Output the (x, y) coordinate of the center of the cell containing the given text.  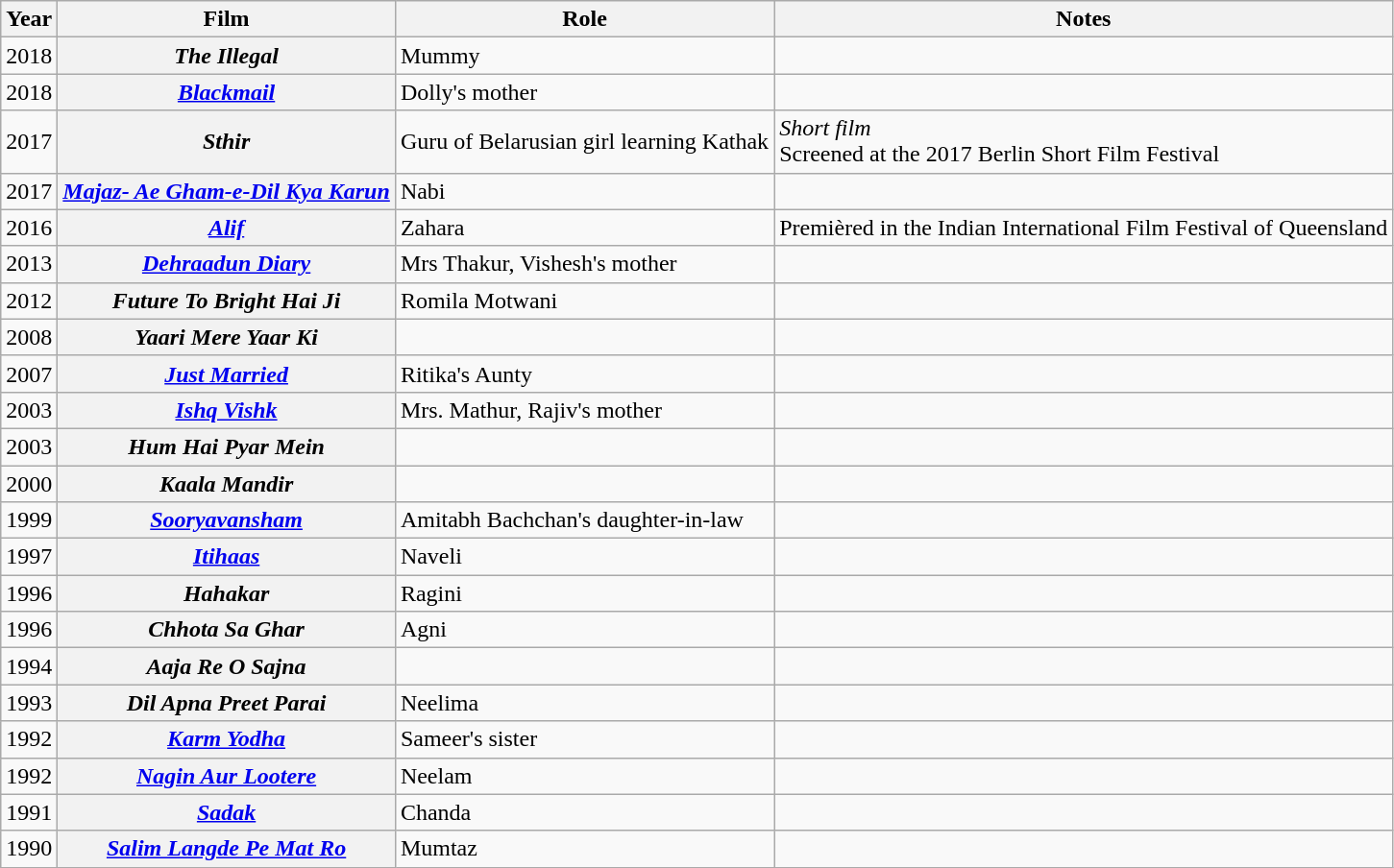
Mummy (584, 56)
1997 (29, 557)
Majaz- Ae Gham-e-Dil Kya Karun (227, 191)
1999 (29, 520)
1993 (29, 703)
2008 (29, 337)
2000 (29, 483)
Dolly's mother (584, 92)
Ritika's Aunty (584, 374)
Amitabh Bachchan's daughter-in-law (584, 520)
Naveli (584, 557)
Blackmail (227, 92)
Future To Bright Hai Ji (227, 301)
2007 (29, 374)
1994 (29, 666)
Salim Langde Pe Mat Ro (227, 849)
Ishq Vishk (227, 410)
Zahara (584, 228)
Dil Apna Preet Parai (227, 703)
Guru of Belarusian girl learning Kathak (584, 142)
Nagin Aur Lootere (227, 776)
Sadak (227, 812)
Hahakar (227, 593)
Mumtaz (584, 849)
1990 (29, 849)
Role (584, 19)
Film (227, 19)
Yaari Mere Yaar Ki (227, 337)
2013 (29, 264)
Ragini (584, 593)
Hum Hai Pyar Mein (227, 446)
Sthir (227, 142)
The Illegal (227, 56)
2016 (29, 228)
Chanda (584, 812)
Dehraadun Diary (227, 264)
Kaala Mandir (227, 483)
Neelima (584, 703)
Notes (1084, 19)
2012 (29, 301)
Year (29, 19)
Karm Yodha (227, 739)
Chhota Sa Ghar (227, 630)
1991 (29, 812)
Sooryavansham (227, 520)
Mrs. Mathur, Rajiv's mother (584, 410)
Aaja Re O Sajna (227, 666)
Nabi (584, 191)
Short filmScreened at the 2017 Berlin Short Film Festival (1084, 142)
Just Married (227, 374)
Mrs Thakur, Vishesh's mother (584, 264)
Itihaas (227, 557)
Romila Motwani (584, 301)
Premièred in the Indian International Film Festival of Queensland (1084, 228)
Agni (584, 630)
Sameer's sister (584, 739)
Alif (227, 228)
Neelam (584, 776)
